Capture the cell that displays the provided text and extract its [X, Y] central coordinate. 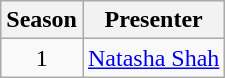
Season [42, 20]
Presenter [153, 20]
1 [42, 58]
Natasha Shah [153, 58]
